Scan for the cell matching the given text and deliver its [X, Y] coordinate at center. 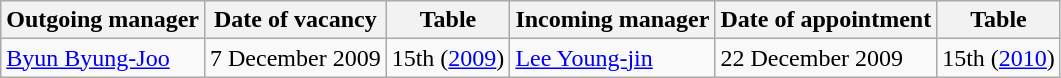
15th (2010) [999, 58]
15th (2009) [448, 58]
Incoming manager [612, 20]
Date of vacancy [295, 20]
Date of appointment [826, 20]
7 December 2009 [295, 58]
Lee Young-jin [612, 58]
22 December 2009 [826, 58]
Byun Byung-Joo [103, 58]
Outgoing manager [103, 20]
